Find where the given text appears and provide that cell's center as [x, y] coordinate. 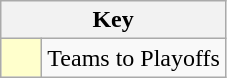
Teams to Playoffs [134, 58]
Key [114, 20]
